Identify which cell holds the provided text, then report its [X, Y] central coordinate. 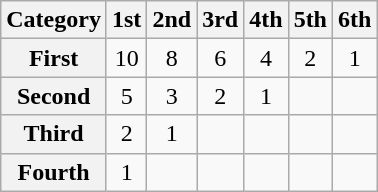
5th [310, 20]
6th [355, 20]
10 [126, 58]
3 [172, 96]
6 [220, 58]
Second [54, 96]
Third [54, 134]
2nd [172, 20]
4 [266, 58]
3rd [220, 20]
Category [54, 20]
5 [126, 96]
4th [266, 20]
1st [126, 20]
Fourth [54, 172]
First [54, 58]
8 [172, 58]
